Return (X, Y) of the center of cell containing provided text 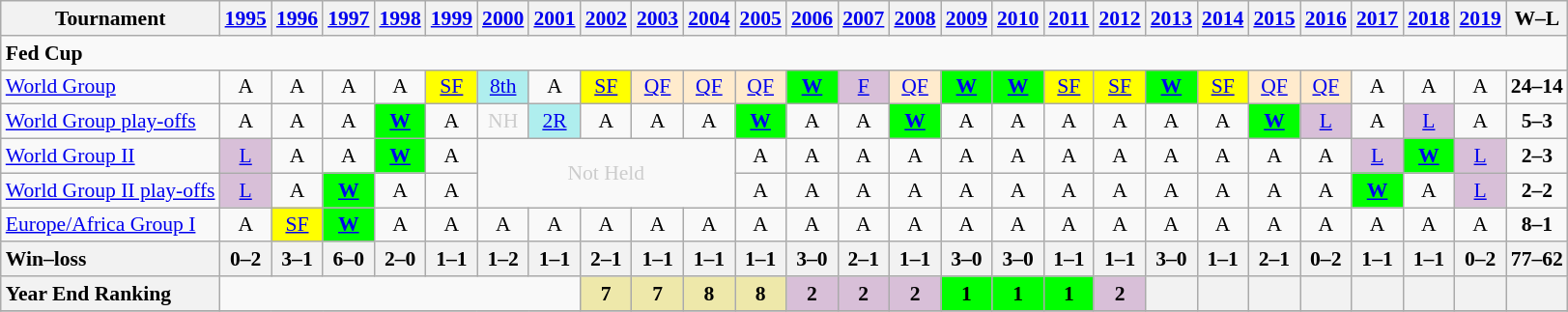
2011 (1069, 18)
2–0 (400, 260)
World Group II (110, 156)
2019 (1480, 18)
24–14 (1537, 87)
1–2 (502, 260)
World Group play-offs (110, 122)
2016 (1326, 18)
2009 (966, 18)
2000 (502, 18)
1997 (348, 18)
2013 (1171, 18)
2–3 (1537, 156)
Win–loss (110, 260)
8–1 (1537, 225)
2007 (864, 18)
2012 (1119, 18)
1998 (400, 18)
2005 (761, 18)
2–2 (1537, 190)
2010 (1018, 18)
5–3 (1537, 122)
77–62 (1537, 260)
World Group (110, 87)
Year End Ranking (110, 294)
Not Held (606, 174)
2R (555, 122)
W–L (1537, 18)
2008 (914, 18)
2015 (1273, 18)
Tournament (110, 18)
Europe/Africa Group I (110, 225)
2014 (1223, 18)
8th (502, 87)
2004 (709, 18)
2018 (1428, 18)
NH (502, 122)
1996 (298, 18)
F (864, 87)
1999 (452, 18)
6–0 (348, 260)
1995 (245, 18)
Fed Cup (784, 53)
2001 (555, 18)
2006 (812, 18)
2002 (607, 18)
World Group II play-offs (110, 190)
2003 (657, 18)
2017 (1378, 18)
3–1 (298, 260)
